Identify which cell holds the provided text, then report its [x, y] central coordinate. 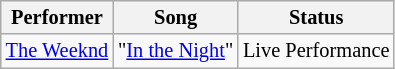
Performer [57, 17]
The Weeknd [57, 51]
Song [176, 17]
"In the Night" [176, 51]
Live Performance [316, 51]
Status [316, 17]
